Locate the cell with the specified text and output its (X, Y) center coordinate. 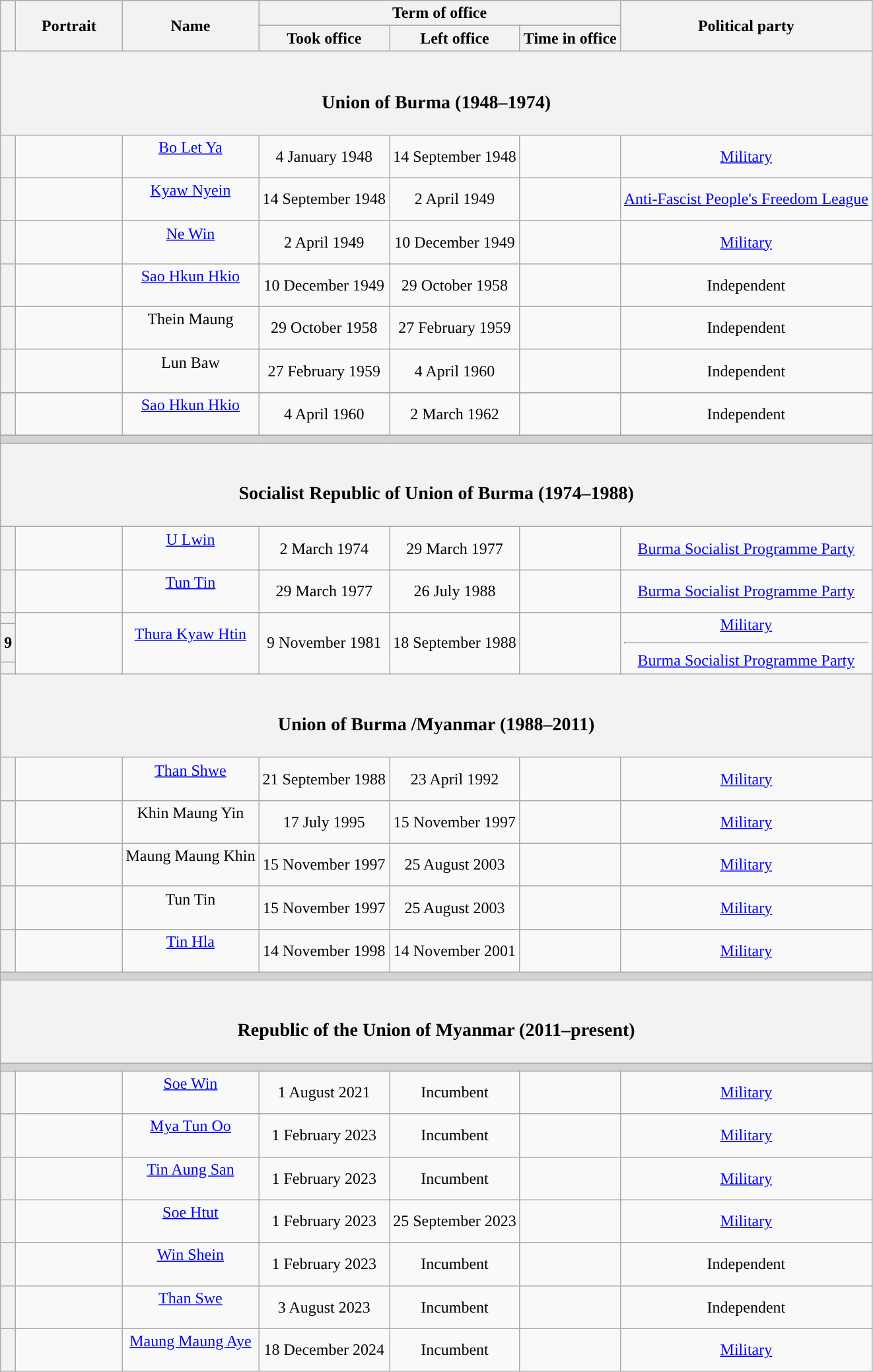
Name (190, 26)
9 (8, 643)
Lun Baw (190, 371)
U Lwin (190, 548)
Khin Maung Yin (190, 821)
18 September 1988 (455, 643)
Term of office (440, 13)
21 September 1988 (324, 779)
Political party (746, 26)
9 November 1981 (324, 643)
Tin Hla (190, 951)
25 September 2023 (455, 1221)
Military Burma Socialist Programme Party (746, 643)
Soe Win (190, 1092)
14 November 1998 (324, 951)
Kyaw Nyein (190, 199)
26 July 1988 (455, 592)
Left office (455, 38)
Win Shein (190, 1264)
18 December 2024 (324, 1350)
Union of Burma (1948–1974) (436, 92)
Republic of the Union of Myanmar (2011–present) (436, 1022)
4 January 1948 (324, 156)
Thura Kyaw Htin (190, 643)
Bo Let Ya (190, 156)
Union of Burma /Myanmar (1988–2011) (436, 716)
Than Shwe (190, 779)
Mya Tun Oo (190, 1136)
17 July 1995 (324, 821)
Maung Maung Khin (190, 865)
14 November 2001 (455, 951)
2 March 1962 (455, 413)
Portrait (69, 26)
Soe Htut (190, 1221)
Took office (324, 38)
Than Swe (190, 1307)
Socialist Republic of Union of Burma (1974–1988) (436, 485)
23 April 1992 (455, 779)
Ne Win (190, 242)
Time in office (570, 38)
1 August 2021 (324, 1092)
3 August 2023 (324, 1307)
Tin Aung San (190, 1178)
Maung Maung Aye (190, 1350)
Anti-Fascist People's Freedom League (746, 199)
Thein Maung (190, 327)
2 March 1974 (324, 548)
